Find where the given text appears and provide that cell's center as (X, Y) coordinate. 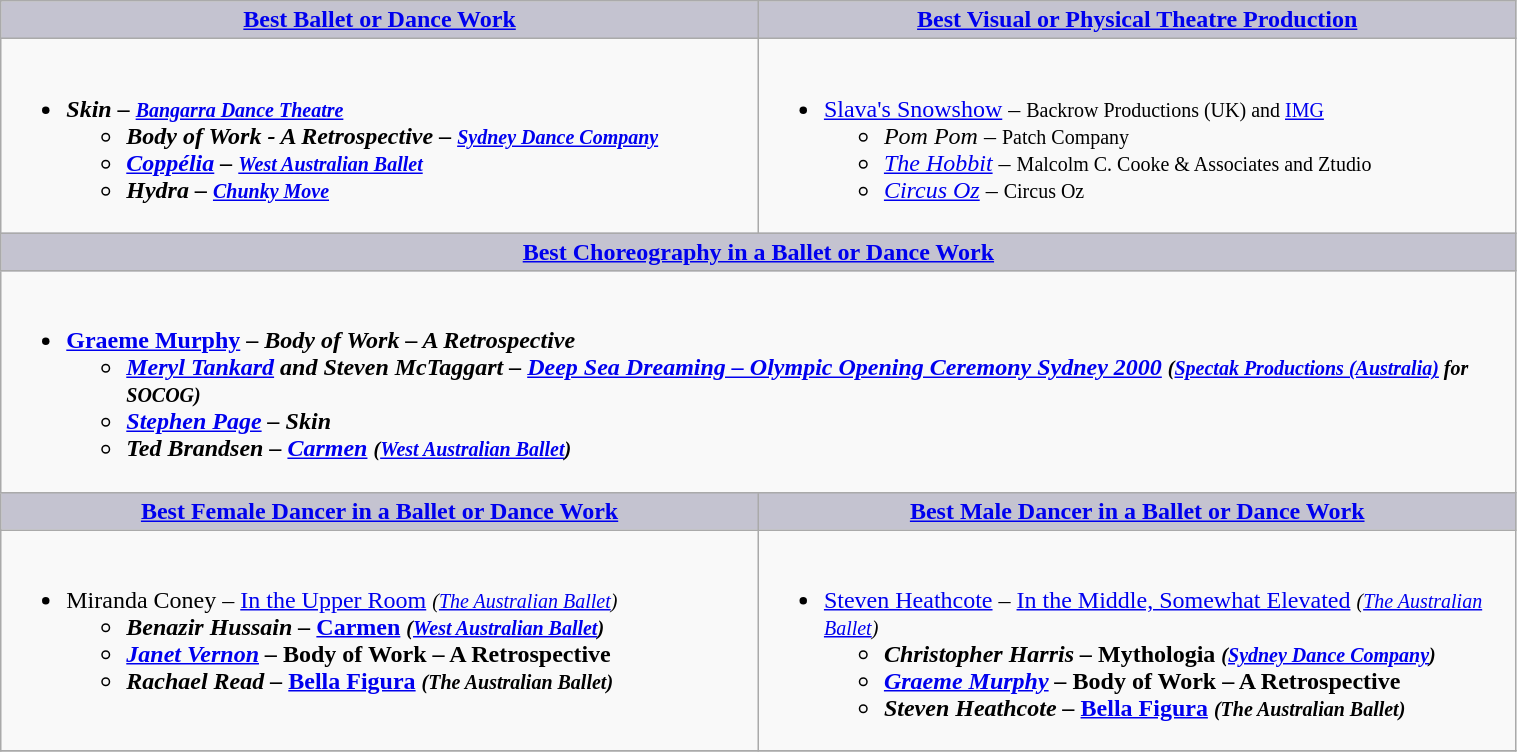
Best Ballet or Dance Work (380, 20)
Best Female Dancer in a Ballet or Dance Work (380, 511)
Best Choreography in a Ballet or Dance Work (758, 252)
Skin – Bangarra Dance TheatreBody of Work - A Retrospective – Sydney Dance CompanyCoppélia – West Australian BalletHydra – Chunky Move (380, 136)
Best Visual or Physical Theatre Production (1137, 20)
Best Male Dancer in a Ballet or Dance Work (1137, 511)
Slava's Snowshow – Backrow Productions (UK) and IMGPom Pom – Patch CompanyThe Hobbit – Malcolm C. Cooke & Associates and ZtudioCircus Oz – Circus Oz (1137, 136)
